Extract the [X, Y] coordinate from the center of the cell holding the provided text.  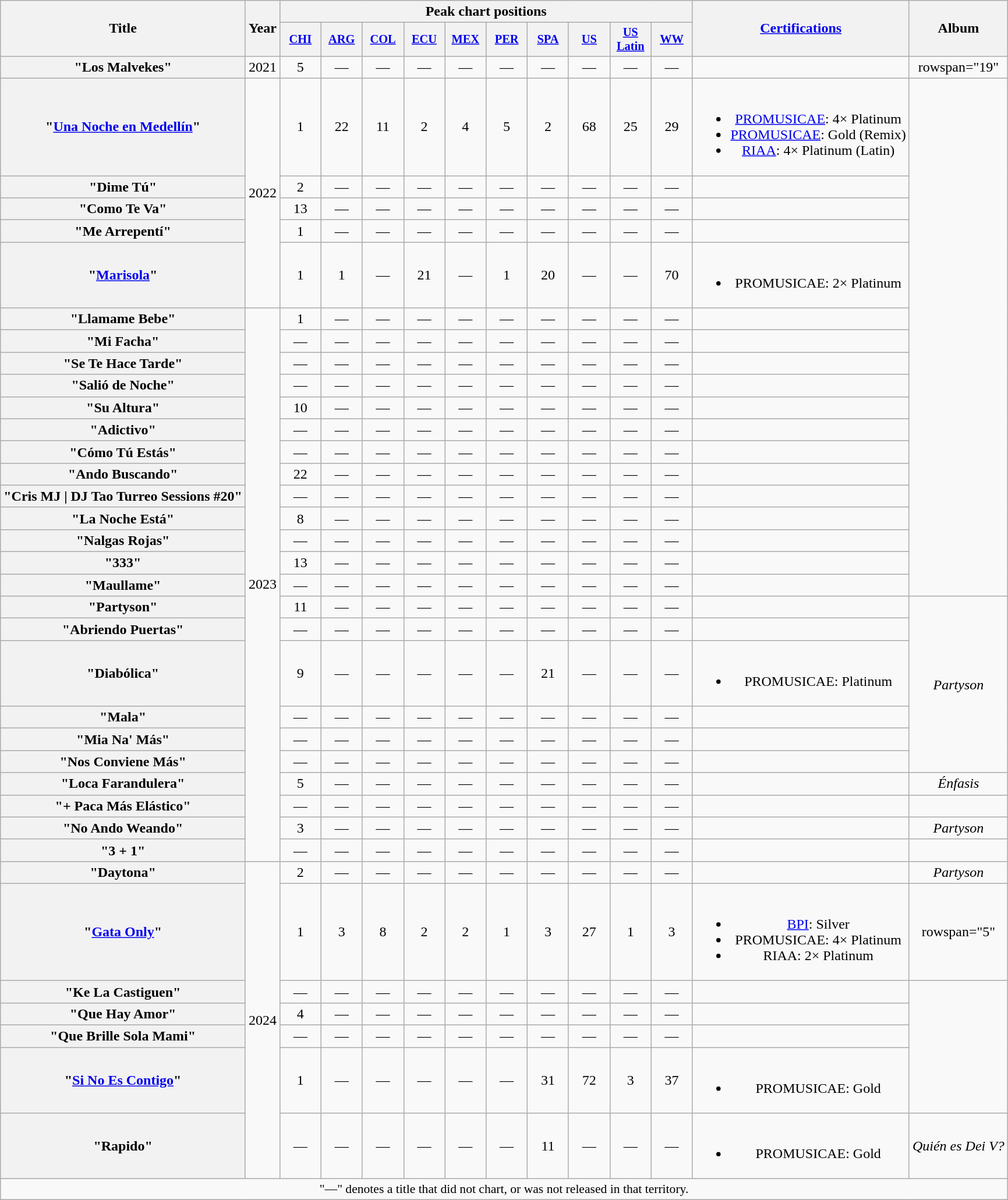
"+ Paca Más Elástico" [123, 806]
"333" [123, 563]
"La Noche Está" [123, 518]
"Que Hay Amor" [123, 1014]
10 [300, 408]
2021 [262, 67]
rowspan="5" [959, 932]
9 [300, 673]
"Me Arrepentí" [123, 231]
Title [123, 29]
"Llamame Bebe" [123, 319]
"Una Noche en Medellín" [123, 127]
"Mia Na' Más" [123, 739]
"No Ando Weando" [123, 828]
Énfasis [959, 784]
"Su Altura" [123, 408]
PROMUSICAE: 2× Platinum [801, 275]
70 [672, 275]
"Los Malvekes" [123, 67]
"Como Te Va" [123, 209]
"3 + 1" [123, 850]
CHI [300, 40]
27 [589, 932]
"Marisola" [123, 275]
"Rapido" [123, 1146]
"Que Brille Sola Mami" [123, 1036]
"Adictivo" [123, 430]
2023 [262, 585]
"Ando Buscando" [123, 474]
PER [507, 40]
31 [549, 1081]
MEX [466, 40]
PROMUSICAE: 4× PlatinumPROMUSICAE: Gold (Remix)RIAA: 4× Platinum (Latin) [801, 127]
SPA [549, 40]
"Daytona" [123, 872]
20 [549, 275]
37 [672, 1081]
Certifications [801, 29]
25 [630, 127]
Year [262, 29]
"Dime Tú" [123, 187]
USLatin [630, 40]
BPI: SilverPROMUSICAE: 4× PlatinumRIAA: 2× Platinum [801, 932]
"Maullame" [123, 585]
"Nos Conviene Más" [123, 762]
"Cómo Tú Estás" [123, 452]
COL [383, 40]
2024 [262, 1020]
"Mi Facha" [123, 341]
"Loca Farandulera" [123, 784]
"—" denotes a title that did not chart, or was not released in that territory. [504, 1190]
"Ke La Castiguen" [123, 992]
"Si No Es Contigo" [123, 1081]
"Partyson" [123, 607]
29 [672, 127]
2022 [262, 193]
WW [672, 40]
"Cris MJ | DJ Tao Turreo Sessions #20" [123, 496]
"Abriendo Puertas" [123, 629]
ECU [424, 40]
68 [589, 127]
rowspan="19" [959, 67]
PROMUSICAE: Platinum [801, 673]
US [589, 40]
"Gata Only" [123, 932]
Album [959, 29]
Quién es Dei V? [959, 1146]
"Se Te Hace Tarde" [123, 363]
ARG [341, 40]
"Diabólica" [123, 673]
"Mala" [123, 717]
"Salió de Noche" [123, 385]
"Nalgas Rojas" [123, 540]
72 [589, 1081]
Peak chart positions [486, 12]
